From the cell containing the given text, extract its center point as [x, y] coordinate. 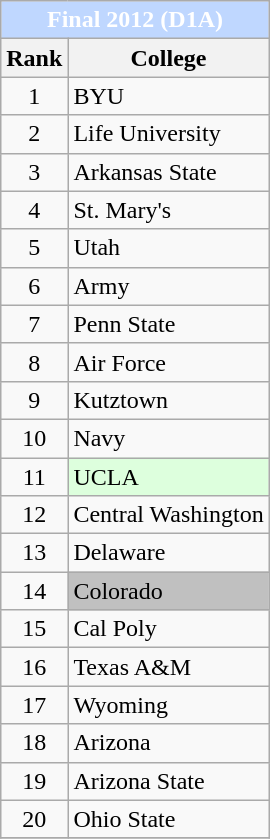
Texas A&M [168, 667]
Kutztown [168, 400]
Arkansas State [168, 172]
Delaware [168, 553]
4 [34, 210]
Life University [168, 134]
15 [34, 629]
Arizona [168, 743]
Rank [34, 58]
3 [34, 172]
19 [34, 781]
UCLA [168, 477]
St. Mary's [168, 210]
13 [34, 553]
9 [34, 400]
2 [34, 134]
Wyoming [168, 705]
16 [34, 667]
5 [34, 248]
Colorado [168, 591]
18 [34, 743]
12 [34, 515]
Penn State [168, 324]
Ohio State [168, 819]
20 [34, 819]
College [168, 58]
8 [34, 362]
7 [34, 324]
14 [34, 591]
1 [34, 96]
BYU [168, 96]
17 [34, 705]
11 [34, 477]
Air Force [168, 362]
Final 2012 (D1A) [135, 20]
Army [168, 286]
Central Washington [168, 515]
Navy [168, 438]
Arizona State [168, 781]
Utah [168, 248]
10 [34, 438]
6 [34, 286]
Cal Poly [168, 629]
